Find where the given text appears and provide that cell's center as [X, Y] coordinate. 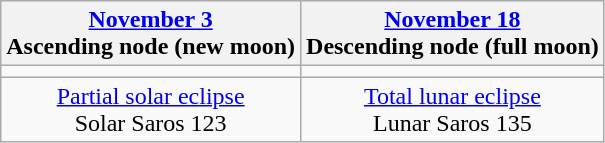
November 3Ascending node (new moon) [151, 34]
November 18Descending node (full moon) [453, 34]
Total lunar eclipseLunar Saros 135 [453, 110]
Partial solar eclipseSolar Saros 123 [151, 110]
